From the cell containing the given text, extract its center point as [x, y] coordinate. 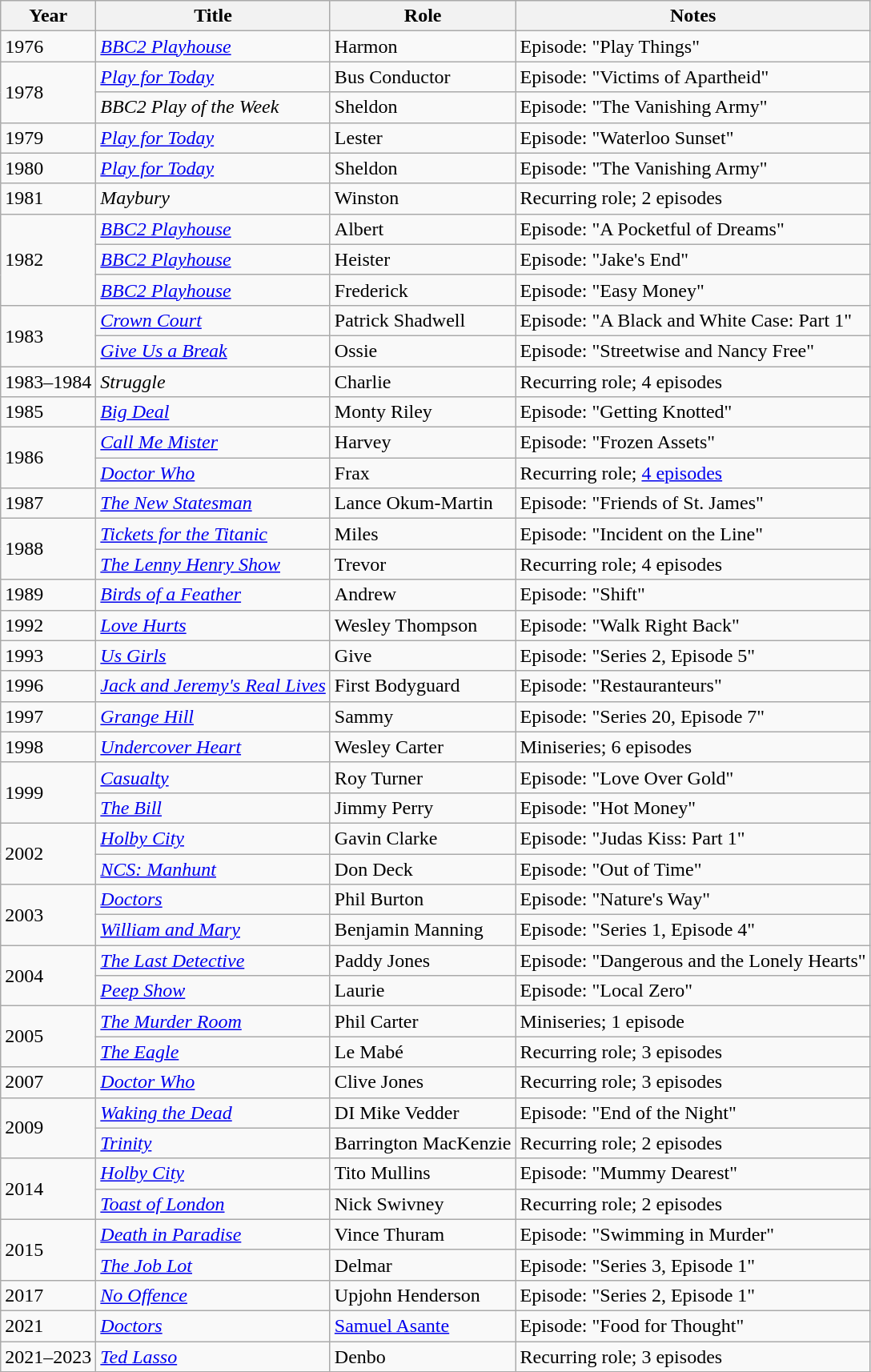
Big Deal [213, 412]
1988 [48, 549]
Patrick Shadwell [423, 320]
1983–1984 [48, 382]
Birds of a Feather [213, 595]
First Bodyguard [423, 686]
Episode: "Dangerous and the Lonely Hearts" [693, 961]
Episode: "Swimming in Murder" [693, 1234]
Episode: "Out of Time" [693, 869]
Episode: "Play Things" [693, 46]
Episode: "Frozen Assets" [693, 443]
Give Us a Break [213, 351]
Episode: "Victims of Apartheid" [693, 77]
Jimmy Perry [423, 808]
Love Hurts [213, 625]
Maybury [213, 199]
Episode: "Shift" [693, 595]
Episode: "Friends of St. James" [693, 503]
Episode: "Jake's End" [693, 259]
Jack and Jeremy's Real Lives [213, 686]
2015 [48, 1250]
Le Mabé [423, 1052]
2005 [48, 1037]
Year [48, 16]
BBC2 Play of the Week [213, 107]
Crown Court [213, 320]
Wesley Carter [423, 747]
The Lenny Henry Show [213, 564]
Don Deck [423, 869]
Grange Hill [213, 716]
Heister [423, 259]
Miles [423, 534]
Us Girls [213, 656]
Role [423, 16]
Episode: "Series 2, Episode 1" [693, 1295]
Monty Riley [423, 412]
DI Mike Vedder [423, 1113]
1986 [48, 458]
Clive Jones [423, 1082]
1987 [48, 503]
Trinity [213, 1143]
Undercover Heart [213, 747]
Episode: "Series 20, Episode 7" [693, 716]
Charlie [423, 382]
1992 [48, 625]
Episode: "Series 2, Episode 5" [693, 656]
Frax [423, 473]
Episode: "Waterloo Sunset" [693, 138]
Roy Turner [423, 777]
Lester [423, 138]
Struggle [213, 382]
1993 [48, 656]
Miniseries; 6 episodes [693, 747]
Upjohn Henderson [423, 1295]
Episode: "Incident on the Line" [693, 534]
Episode: "Easy Money" [693, 290]
Tito Mullins [423, 1173]
The Eagle [213, 1052]
Episode: "Nature's Way" [693, 900]
Samuel Asante [423, 1326]
2007 [48, 1082]
Ossie [423, 351]
Episode: "Local Zero" [693, 991]
1985 [48, 412]
Episode: "Love Over Gold" [693, 777]
Title [213, 16]
1976 [48, 46]
Episode: "Mummy Dearest" [693, 1173]
Bus Conductor [423, 77]
2021 [48, 1326]
Ted Lasso [213, 1357]
Laurie [423, 991]
1998 [48, 747]
Harmon [423, 46]
Phil Carter [423, 1021]
Trevor [423, 564]
Episode: "End of the Night" [693, 1113]
The Bill [213, 808]
Phil Burton [423, 900]
Call Me Mister [213, 443]
Episode: "Series 3, Episode 1" [693, 1265]
Gavin Clarke [423, 838]
No Offence [213, 1295]
1996 [48, 686]
Episode: "Streetwise and Nancy Free" [693, 351]
Frederick [423, 290]
Episode: "Hot Money" [693, 808]
Episode: "Series 1, Episode 4" [693, 930]
Paddy Jones [423, 961]
The Last Detective [213, 961]
Harvey [423, 443]
Lance Okum-Martin [423, 503]
Denbo [423, 1357]
Albert [423, 229]
Death in Paradise [213, 1234]
2017 [48, 1295]
Andrew [423, 595]
1999 [48, 792]
1979 [48, 138]
Episode: "Walk Right Back" [693, 625]
2021–2023 [48, 1357]
The Murder Room [213, 1021]
Casualty [213, 777]
Episode: "Judas Kiss: Part 1" [693, 838]
William and Mary [213, 930]
Episode: "Restauranteurs" [693, 686]
1981 [48, 199]
Miniseries; 1 episode [693, 1021]
Winston [423, 199]
Tickets for the Titanic [213, 534]
Sammy [423, 716]
1978 [48, 92]
The New Statesman [213, 503]
2004 [48, 976]
1982 [48, 259]
1989 [48, 595]
Give [423, 656]
Episode: "A Pocketful of Dreams" [693, 229]
Episode: "A Black and White Case: Part 1" [693, 320]
Benjamin Manning [423, 930]
Waking the Dead [213, 1113]
Delmar [423, 1265]
The Job Lot [213, 1265]
Toast of London [213, 1204]
Peep Show [213, 991]
NCS: Manhunt [213, 869]
Nick Swivney [423, 1204]
2003 [48, 915]
Episode: "Food for Thought" [693, 1326]
Episode: "Getting Knotted" [693, 412]
2009 [48, 1128]
Wesley Thompson [423, 625]
1997 [48, 716]
2014 [48, 1189]
Notes [693, 16]
Vince Thuram [423, 1234]
1980 [48, 168]
Barrington MacKenzie [423, 1143]
1983 [48, 335]
2002 [48, 853]
